From the cell containing the given text, extract its center point as (X, Y) coordinate. 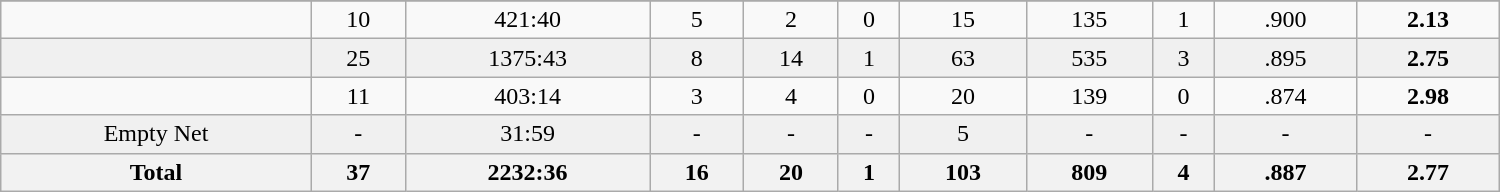
2.77 (1428, 172)
535 (1089, 58)
103 (963, 172)
31:59 (527, 134)
2.13 (1428, 20)
.874 (1285, 96)
Total (156, 172)
.895 (1285, 58)
Empty Net (156, 134)
25 (358, 58)
63 (963, 58)
11 (358, 96)
14 (791, 58)
37 (358, 172)
8 (697, 58)
2.75 (1428, 58)
1375:43 (527, 58)
.887 (1285, 172)
139 (1089, 96)
135 (1089, 20)
15 (963, 20)
2232:36 (527, 172)
403:14 (527, 96)
10 (358, 20)
809 (1089, 172)
.900 (1285, 20)
2 (791, 20)
2.98 (1428, 96)
16 (697, 172)
421:40 (527, 20)
